Output the (x, y) coordinate of the center of the cell containing the given text.  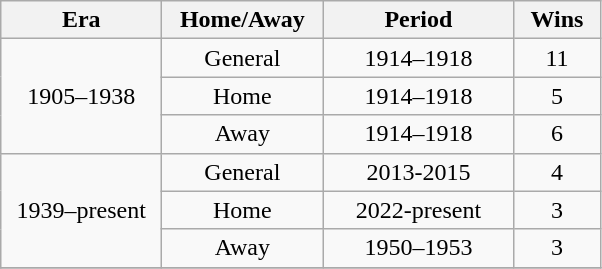
11 (557, 58)
Period (418, 20)
Home/Away (242, 20)
4 (557, 172)
2013-2015 (418, 172)
5 (557, 96)
1939–present (82, 210)
1950–1953 (418, 248)
2022-present (418, 210)
Wins (557, 20)
6 (557, 134)
Era (82, 20)
1905–1938 (82, 96)
